Identify which cell holds the provided text, then report its [X, Y] central coordinate. 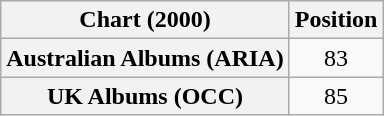
UK Albums (OCC) [145, 96]
Chart (2000) [145, 20]
83 [336, 58]
Position [336, 20]
85 [336, 96]
Australian Albums (ARIA) [145, 58]
